Capture the cell that displays the provided text and extract its [X, Y] central coordinate. 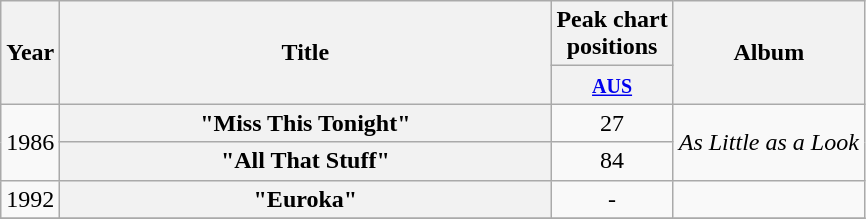
"All That Stuff" [306, 161]
1986 [30, 142]
"Euroka" [306, 199]
Year [30, 52]
1992 [30, 199]
84 [612, 161]
"Miss This Tonight" [306, 123]
AUS [612, 85]
- [612, 199]
Title [306, 52]
As Little as a Look [768, 142]
27 [612, 123]
Peak chartpositions [612, 34]
Album [768, 52]
